Search for the cell housing the specified text and yield its [X, Y] center coordinate. 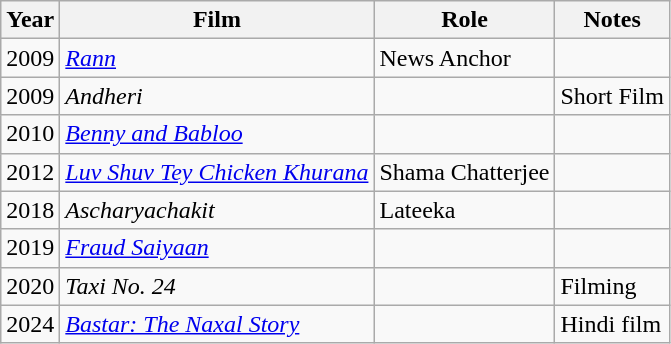
Andheri [217, 96]
Hindi film [612, 324]
Filming [612, 286]
News Anchor [464, 58]
Lateeka [464, 210]
Year [30, 20]
Taxi No. 24 [217, 286]
Short Film [612, 96]
Ascharyachakit [217, 210]
2020 [30, 286]
Role [464, 20]
Shama Chatterjee [464, 172]
Luv Shuv Tey Chicken Khurana [217, 172]
Notes [612, 20]
2019 [30, 248]
Rann [217, 58]
Fraud Saiyaan [217, 248]
Benny and Babloo [217, 134]
2010 [30, 134]
2024 [30, 324]
Film [217, 20]
2012 [30, 172]
Bastar: The Naxal Story [217, 324]
2018 [30, 210]
